Find where the given text appears and provide that cell's center as [x, y] coordinate. 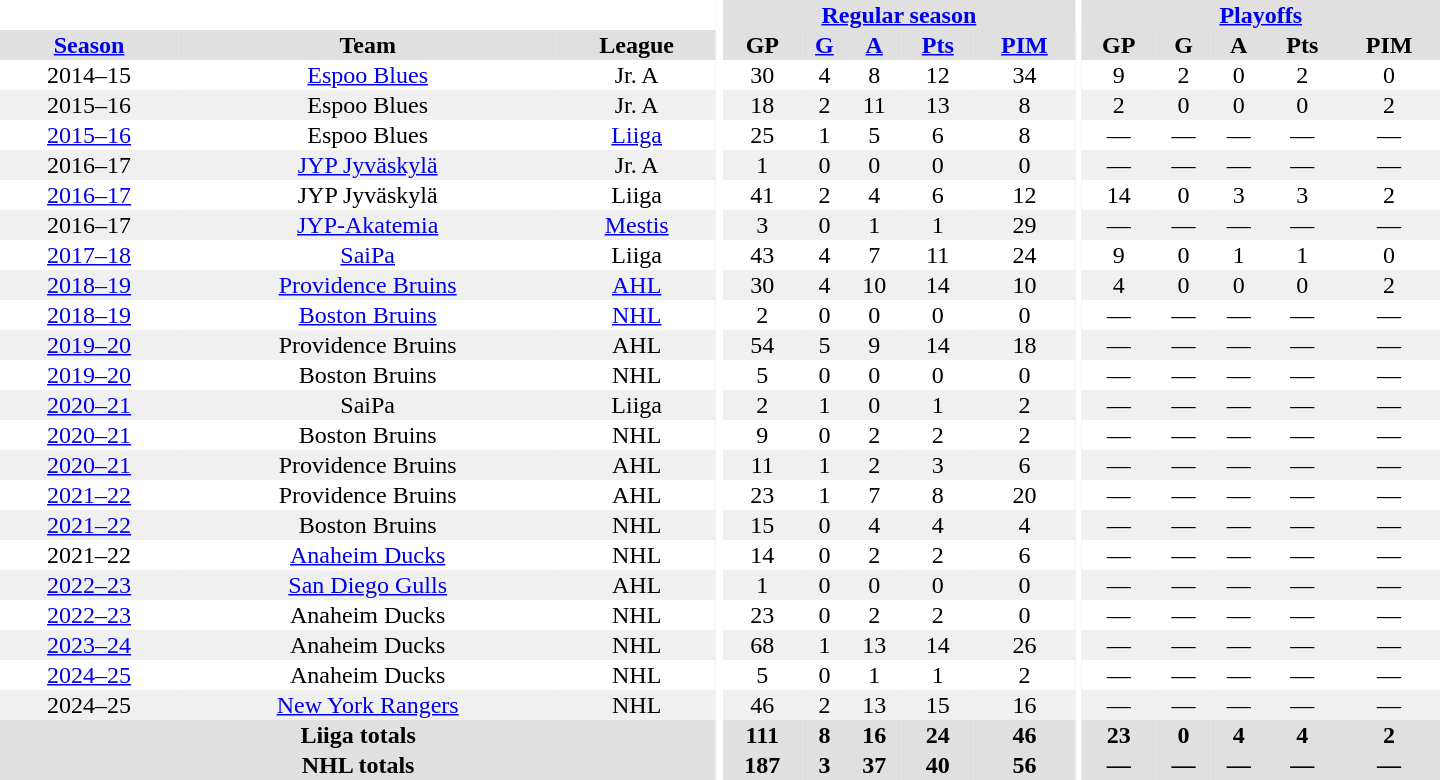
25 [762, 135]
187 [762, 765]
NHL totals [358, 765]
20 [1025, 495]
41 [762, 195]
Team [368, 45]
New York Rangers [368, 705]
Season [89, 45]
43 [762, 255]
34 [1025, 75]
JYP-Akatemia [368, 225]
56 [1025, 765]
40 [938, 765]
Regular season [898, 15]
54 [762, 345]
League [636, 45]
29 [1025, 225]
2023–24 [89, 645]
Mestis [636, 225]
Liiga totals [358, 735]
2017–18 [89, 255]
Playoffs [1260, 15]
26 [1025, 645]
San Diego Gulls [368, 585]
37 [874, 765]
2014–15 [89, 75]
68 [762, 645]
111 [762, 735]
